Extract the [X, Y] coordinate from the center of the cell holding the provided text.  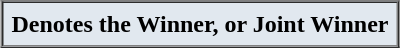
Denotes the Winner, or Joint Winner [200, 24]
